Provide the [x, y] coordinate of the cell's center where the given text is located.  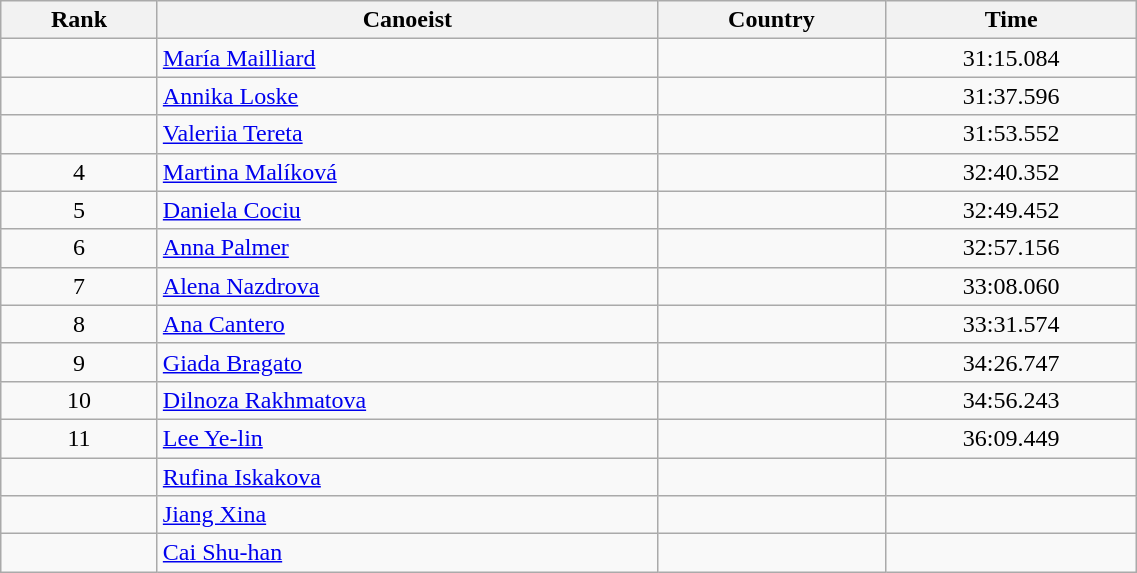
31:37.596 [1010, 96]
Canoeist [407, 20]
Rufina Iskakova [407, 477]
8 [80, 324]
34:56.243 [1010, 400]
31:15.084 [1010, 58]
María Mailliard [407, 58]
Martina Malíková [407, 172]
11 [80, 438]
Dilnoza Rakhmatova [407, 400]
32:40.352 [1010, 172]
32:57.156 [1010, 248]
10 [80, 400]
Anna Palmer [407, 248]
34:26.747 [1010, 362]
Ana Cantero [407, 324]
32:49.452 [1010, 210]
Annika Loske [407, 96]
5 [80, 210]
Jiang Xina [407, 515]
4 [80, 172]
Rank [80, 20]
Lee Ye-lin [407, 438]
Giada Bragato [407, 362]
36:09.449 [1010, 438]
6 [80, 248]
Valeriia Tereta [407, 134]
31:53.552 [1010, 134]
Cai Shu-han [407, 553]
9 [80, 362]
Daniela Cociu [407, 210]
Alena Nazdrova [407, 286]
7 [80, 286]
33:08.060 [1010, 286]
Country [771, 20]
Time [1010, 20]
33:31.574 [1010, 324]
